Capture the cell that displays the provided text and extract its (X, Y) central coordinate. 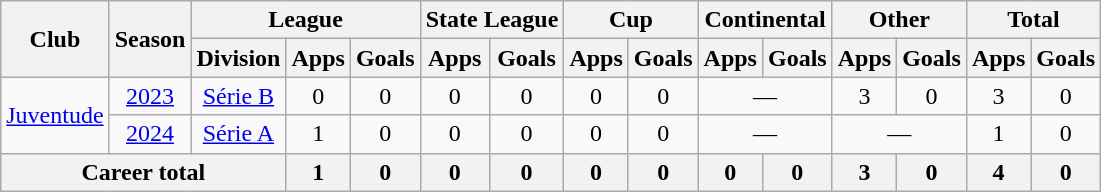
Division (238, 58)
Continental (765, 20)
4 (998, 172)
Season (150, 39)
Cup (631, 20)
Club (55, 39)
2024 (150, 134)
2023 (150, 96)
Career total (144, 172)
Other (899, 20)
Juventude (55, 115)
State League (492, 20)
Série B (238, 96)
League (306, 20)
Total (1033, 20)
Série A (238, 134)
